Capture the cell that displays the provided text and extract its [x, y] central coordinate. 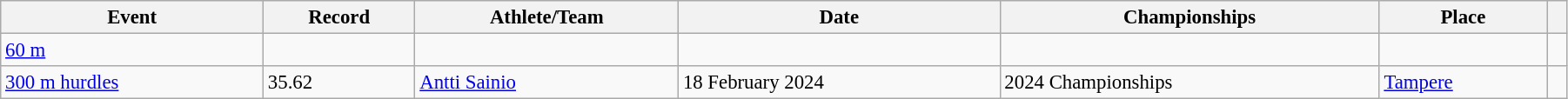
Tampere [1464, 82]
18 February 2024 [839, 82]
Event [132, 17]
35.62 [339, 82]
Date [839, 17]
300 m hurdles [132, 82]
Place [1464, 17]
Athlete/Team [546, 17]
2024 Championships [1189, 82]
Championships [1189, 17]
Antti Sainio [546, 82]
Record [339, 17]
60 m [132, 50]
